From the cell containing the given text, extract its center point as (X, Y) coordinate. 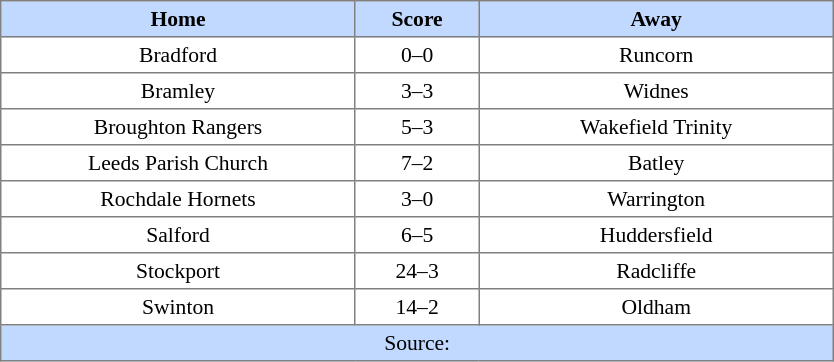
Bradford (178, 55)
Wakefield Trinity (656, 127)
3–0 (417, 199)
Swinton (178, 307)
24–3 (417, 271)
Oldham (656, 307)
Runcorn (656, 55)
7–2 (417, 163)
5–3 (417, 127)
0–0 (417, 55)
Score (417, 19)
Bramley (178, 91)
Warrington (656, 199)
Stockport (178, 271)
Widnes (656, 91)
Huddersfield (656, 235)
Batley (656, 163)
Source: (418, 343)
14–2 (417, 307)
Radcliffe (656, 271)
Leeds Parish Church (178, 163)
Broughton Rangers (178, 127)
3–3 (417, 91)
Home (178, 19)
Rochdale Hornets (178, 199)
Salford (178, 235)
6–5 (417, 235)
Away (656, 19)
